Output the (X, Y) coordinate of the center of the cell containing the given text.  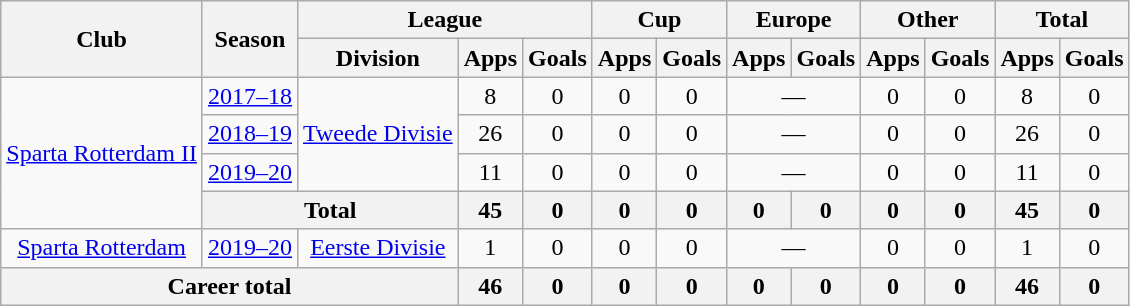
Season (250, 39)
Eerste Divisie (378, 248)
2017–18 (250, 96)
League (444, 20)
Other (928, 20)
Division (378, 58)
Career total (230, 286)
Sparta Rotterdam (102, 248)
Tweede Divisie (378, 134)
Club (102, 39)
Cup (659, 20)
2018–19 (250, 134)
Europe (794, 20)
Sparta Rotterdam II (102, 153)
